Return the (X, Y) coordinate for the center point of the cell that contains the specified text.  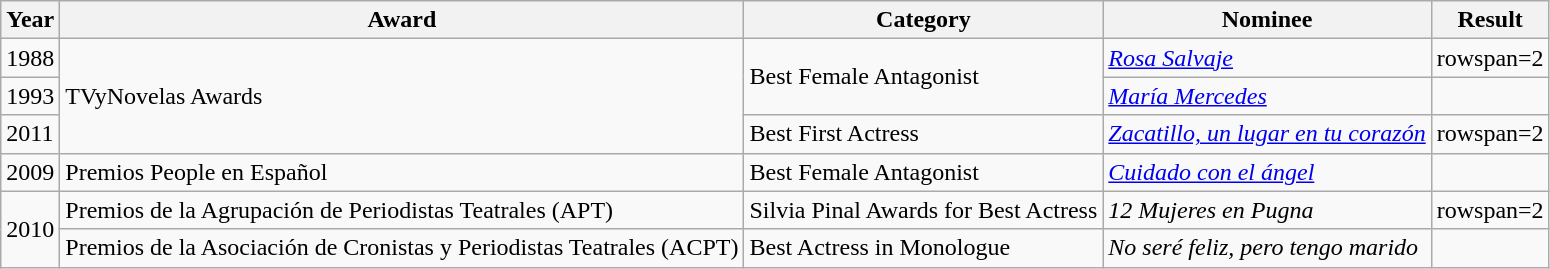
2010 (30, 229)
Premios de la Asociación de Cronistas y Periodistas Teatrales (ACPT) (402, 248)
1993 (30, 96)
Rosa Salvaje (1267, 58)
2011 (30, 134)
Award (402, 20)
12 Mujeres en Pugna (1267, 210)
María Mercedes (1267, 96)
2009 (30, 172)
Year (30, 20)
Result (1490, 20)
Cuidado con el ángel (1267, 172)
1988 (30, 58)
Premios de la Agrupación de Periodistas Teatrales (APT) (402, 210)
Zacatillo, un lugar en tu corazón (1267, 134)
Nominee (1267, 20)
No seré feliz, pero tengo marido (1267, 248)
Category (924, 20)
Silvia Pinal Awards for Best Actress (924, 210)
Premios People en Español (402, 172)
Best First Actress (924, 134)
TVyNovelas Awards (402, 96)
Best Actress in Monologue (924, 248)
